Capture the cell that displays the provided text and extract its (X, Y) central coordinate. 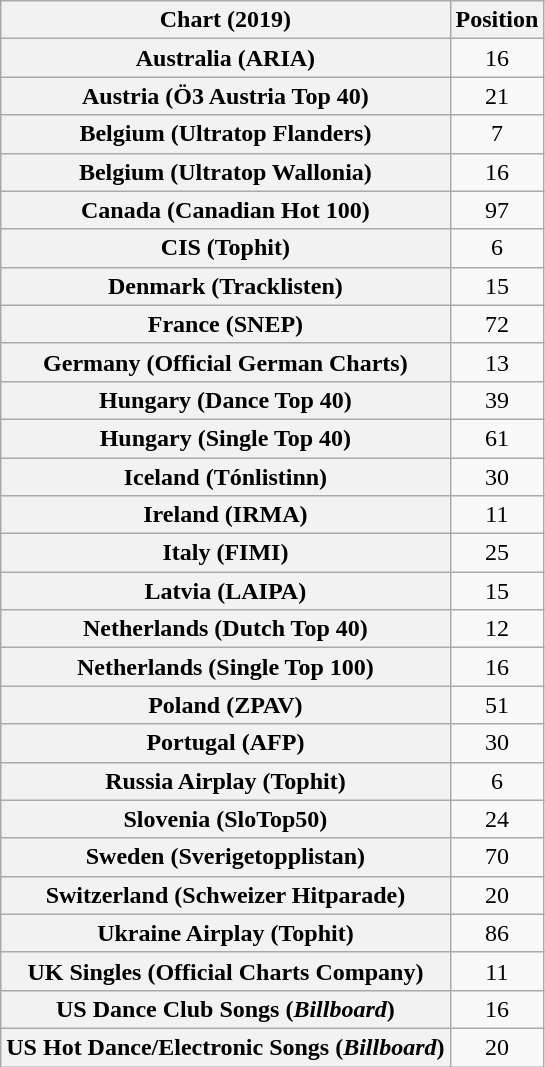
US Hot Dance/Electronic Songs (Billboard) (226, 1047)
CIS (Tophit) (226, 248)
Switzerland (Schweizer Hitparade) (226, 895)
39 (497, 400)
86 (497, 933)
Belgium (Ultratop Flanders) (226, 134)
12 (497, 629)
72 (497, 324)
Russia Airplay (Tophit) (226, 781)
Ireland (IRMA) (226, 515)
24 (497, 819)
Sweden (Sverigetopplistan) (226, 857)
France (SNEP) (226, 324)
Slovenia (SloTop50) (226, 819)
Poland (ZPAV) (226, 705)
Australia (ARIA) (226, 58)
7 (497, 134)
Hungary (Dance Top 40) (226, 400)
21 (497, 96)
Iceland (Tónlistinn) (226, 477)
Italy (FIMI) (226, 553)
97 (497, 210)
13 (497, 362)
Austria (Ö3 Austria Top 40) (226, 96)
Chart (2019) (226, 20)
Germany (Official German Charts) (226, 362)
51 (497, 705)
Ukraine Airplay (Tophit) (226, 933)
70 (497, 857)
Belgium (Ultratop Wallonia) (226, 172)
UK Singles (Official Charts Company) (226, 971)
Netherlands (Dutch Top 40) (226, 629)
25 (497, 553)
Denmark (Tracklisten) (226, 286)
Canada (Canadian Hot 100) (226, 210)
Netherlands (Single Top 100) (226, 667)
61 (497, 438)
US Dance Club Songs (Billboard) (226, 1009)
Portugal (AFP) (226, 743)
Position (497, 20)
Latvia (LAIPA) (226, 591)
Hungary (Single Top 40) (226, 438)
